Find where the given text appears and provide that cell's center as (x, y) coordinate. 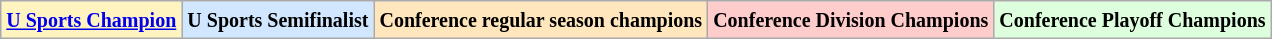
U Sports Semifinalist (278, 20)
Conference Division Champions (851, 20)
U Sports Champion (92, 20)
Conference Playoff Champions (1132, 20)
Conference regular season champions (541, 20)
